From the cell containing the given text, extract its center point as (x, y) coordinate. 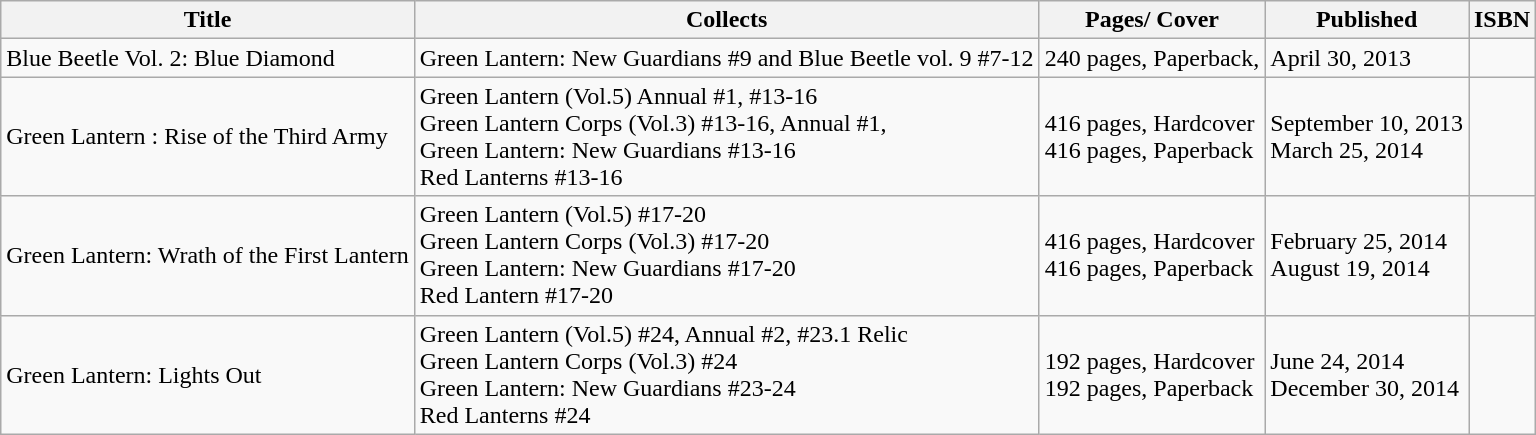
Green Lantern: New Guardians #9 and Blue Beetle vol. 9 #7-12 (726, 58)
Published (1367, 20)
April 30, 2013 (1367, 58)
Green Lantern (Vol.5) #24, Annual #2, #23.1 RelicGreen Lantern Corps (Vol.3) #24Green Lantern: New Guardians #23-24Red Lanterns #24 (726, 374)
192 pages, Hardcover192 pages, Paperback (1152, 374)
Green Lantern : Rise of the Third Army (208, 136)
February 25, 2014August 19, 2014 (1367, 256)
Green Lantern (Vol.5) Annual #1, #13-16Green Lantern Corps (Vol.3) #13-16, Annual #1,Green Lantern: New Guardians #13-16Red Lanterns #13-16 (726, 136)
Green Lantern (Vol.5) #17-20Green Lantern Corps (Vol.3) #17-20Green Lantern: New Guardians #17-20Red Lantern #17-20 (726, 256)
Pages/ Cover (1152, 20)
Green Lantern: Wrath of the First Lantern (208, 256)
240 pages, Paperback, (1152, 58)
Green Lantern: Lights Out (208, 374)
Blue Beetle Vol. 2: Blue Diamond (208, 58)
Collects (726, 20)
Title (208, 20)
ISBN (1502, 20)
June 24, 2014December 30, 2014 (1367, 374)
September 10, 2013March 25, 2014 (1367, 136)
